Search for the cell housing the specified text and yield its (x, y) center coordinate. 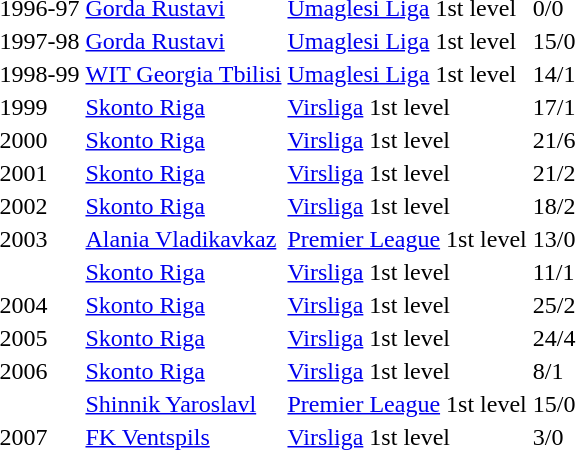
Alania Vladikavkaz (184, 239)
WIT Georgia Tbilisi (184, 74)
Shinnik Yaroslavl (184, 404)
Gorda Rustavi (184, 41)
